Extract the (X, Y) coordinate from the center of the cell holding the provided text.  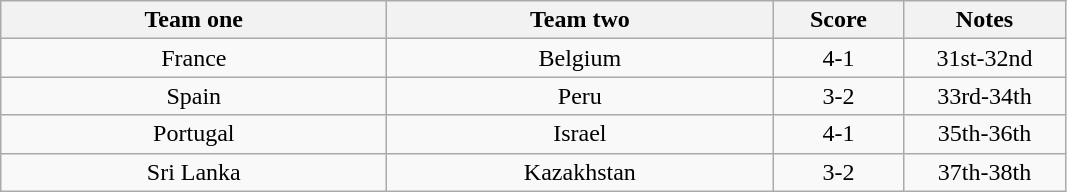
Team one (194, 20)
Peru (580, 96)
Spain (194, 96)
Kazakhstan (580, 172)
Sri Lanka (194, 172)
Portugal (194, 134)
Team two (580, 20)
France (194, 58)
33rd-34th (984, 96)
31st-32nd (984, 58)
37th-38th (984, 172)
Notes (984, 20)
35th-36th (984, 134)
Score (838, 20)
Belgium (580, 58)
Israel (580, 134)
